Return the (X, Y) coordinate for the center point of the cell that contains the specified text.  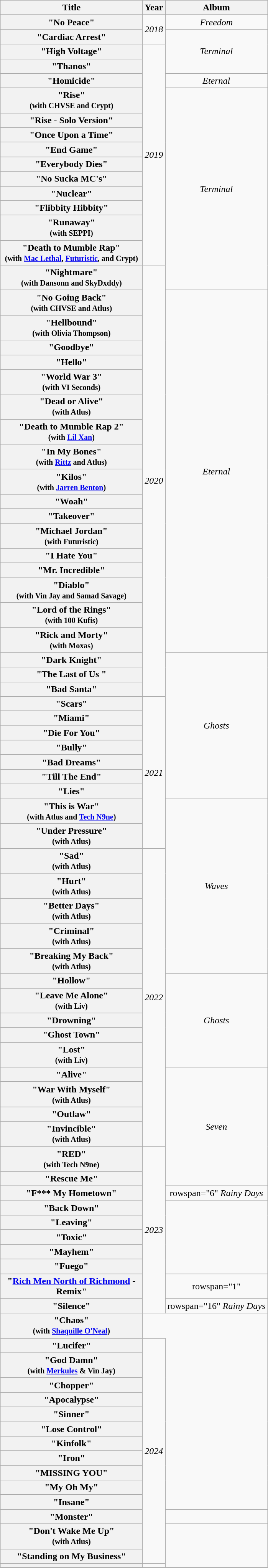
"Insane" (71, 1502)
"Better Days"(with Atlus) (71, 911)
"Kinfolk" (71, 1444)
Freedom (216, 22)
"Takeover" (71, 516)
"Dark Knight" (71, 660)
"Till The End" (71, 777)
"Kilos"(with Jarren Benton) (71, 481)
"Mayhem" (71, 1252)
"High Voltage" (71, 51)
"Criminal"(with Atlus) (71, 936)
"Die For You" (71, 733)
2023 (154, 1230)
"Rescue Me" (71, 1179)
"RED"(with Tech N9ne) (71, 1158)
"Death to Mumble Rap 2"(with Lil Xan) (71, 431)
"Dead or Alive"(with Atlus) (71, 407)
"Goodbye" (71, 347)
"Runaway"(with SEPPI) (71, 228)
"Lose Control" (71, 1429)
rowspan="1" (216, 1286)
"Cardiac Arrest" (71, 37)
"Alive" (71, 1074)
"Death to Mumble Rap"(with Mac Lethal, Futuristic, and Crypt) (71, 253)
"No Going Back"(with CHVSE and Atlus) (71, 302)
"This is War"(with Atlus and Tech N9ne) (71, 811)
"Rich Men North of Richmond - Remix" (71, 1286)
"Iron" (71, 1458)
"Sinner" (71, 1414)
"End Game" (71, 149)
"Outlaw" (71, 1114)
2021 (154, 772)
"Leaving" (71, 1223)
2024 (154, 1451)
"Lord of the Rings"(with 100 Kufis) (71, 615)
"Bad Santa" (71, 689)
"The Last of Us " (71, 674)
"Hollow" (71, 981)
rowspan="6" Rainy Days (216, 1193)
"I Hate You" (71, 556)
"Hello" (71, 362)
"Once Upon a Time" (71, 135)
"Under Pressure"(with Atlus) (71, 836)
"Rick and Morty"(with Moxas) (71, 640)
2019 (154, 155)
"God Damn"(with Merkules & Vin Jay) (71, 1365)
Waves (216, 886)
"Rise - Solo Version" (71, 120)
"No Sucka MC's" (71, 178)
"Nuclear" (71, 193)
"Lies" (71, 791)
Seven (216, 1126)
"Standing on My Business" (71, 1556)
Year (154, 8)
"MISSING YOU" (71, 1473)
"Leave Me Alone"(with Liv) (71, 1000)
2022 (154, 998)
"Silence" (71, 1306)
"Apocalypse" (71, 1399)
Album (216, 8)
"Breaking My Back"(with Atlus) (71, 961)
"Mr. Incredible" (71, 570)
"Miami" (71, 718)
"Hurt"(with Atlus) (71, 886)
"Lost"(with Liv) (71, 1055)
"Nightmare"(with Dansonn and SkyDxddy) (71, 278)
"Thanos" (71, 66)
"Rise"(with CHVSE and Crypt) (71, 101)
"Flibbity Hibbity" (71, 208)
"Michael Jordan"(with Futuristic) (71, 536)
"Drowning" (71, 1020)
"Ghost Town" (71, 1035)
"Chopper" (71, 1385)
"Diablo"(with Vin Jay and Samad Savage) (71, 590)
"Everybody Dies" (71, 164)
"Woah" (71, 501)
"Hellbound"(with Olivia Thompson) (71, 328)
"Homicide" (71, 81)
"Lucifer" (71, 1345)
"My Oh My" (71, 1487)
Title (71, 8)
"F*** My Hometown" (71, 1193)
"Bad Dreams" (71, 762)
"No Peace" (71, 22)
"Scars" (71, 704)
2018 (154, 30)
"Sad"(with Atlus) (71, 861)
"Invincible"(with Atlus) (71, 1134)
rowspan="16" Rainy Days (216, 1306)
"Toxic" (71, 1237)
"World War 3"(with VI Seconds) (71, 382)
"Fuego" (71, 1266)
"Back Down" (71, 1208)
"Don't Wake Me Up"(with Atlus) (71, 1536)
"In My Bones"(with Rittz and Atlus) (71, 457)
"Bully" (71, 747)
2020 (154, 481)
"Monster" (71, 1517)
"Chaos"(with Shaquille O'Neal) (71, 1326)
"War With Myself"(with Atlus) (71, 1094)
